Locate the cell with the specified text and output its [x, y] center coordinate. 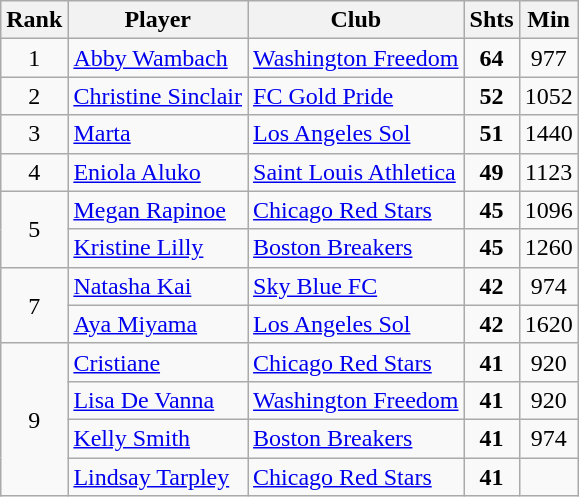
1 [34, 58]
5 [34, 229]
7 [34, 305]
Kelly Smith [158, 438]
1052 [548, 96]
Player [158, 20]
Kristine Lilly [158, 248]
52 [492, 96]
Sky Blue FC [356, 286]
FC Gold Pride [356, 96]
Min [548, 20]
3 [34, 134]
1260 [548, 248]
Lisa De Vanna [158, 400]
Shts [492, 20]
9 [34, 419]
4 [34, 172]
64 [492, 58]
1096 [548, 210]
Cristiane [158, 362]
Club [356, 20]
Natasha Kai [158, 286]
2 [34, 96]
1123 [548, 172]
Abby Wambach [158, 58]
1440 [548, 134]
Aya Miyama [158, 324]
Megan Rapinoe [158, 210]
977 [548, 58]
Lindsay Tarpley [158, 477]
Christine Sinclair [158, 96]
Saint Louis Athletica [356, 172]
49 [492, 172]
1620 [548, 324]
51 [492, 134]
Rank [34, 20]
Marta [158, 134]
Eniola Aluko [158, 172]
